Find where the given text appears and provide that cell's center as [x, y] coordinate. 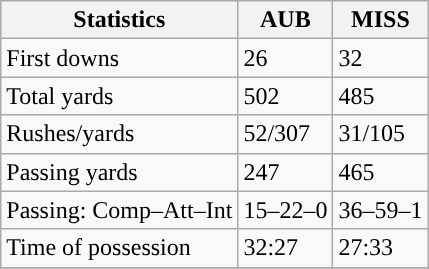
502 [286, 96]
31/105 [380, 134]
Passing: Comp–Att–Int [120, 210]
465 [380, 172]
32:27 [286, 248]
Total yards [120, 96]
Rushes/yards [120, 134]
AUB [286, 20]
485 [380, 96]
247 [286, 172]
First downs [120, 58]
MISS [380, 20]
Statistics [120, 20]
27:33 [380, 248]
52/307 [286, 134]
Time of possession [120, 248]
26 [286, 58]
36–59–1 [380, 210]
Passing yards [120, 172]
32 [380, 58]
15–22–0 [286, 210]
